Locate the cell with the specified text and output its (x, y) center coordinate. 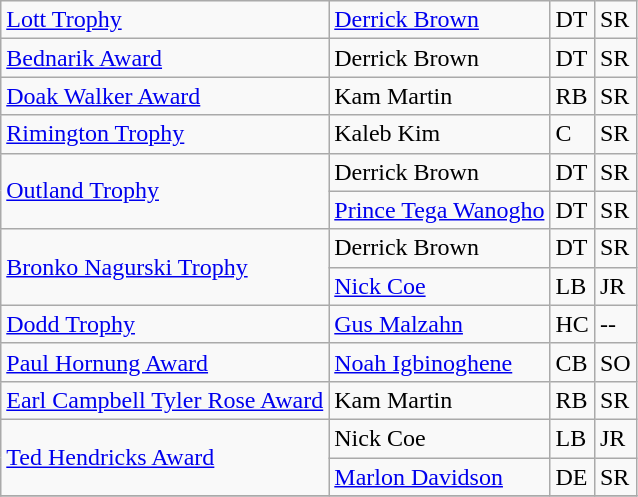
Noah Igbinoghene (440, 362)
HC (572, 324)
Doak Walker Award (165, 96)
SO (615, 362)
Paul Hornung Award (165, 362)
Rimington Trophy (165, 134)
Kaleb Kim (440, 134)
Ted Hendricks Award (165, 457)
Marlon Davidson (440, 477)
-- (615, 324)
Bednarik Award (165, 58)
CB (572, 362)
Outland Trophy (165, 191)
Earl Campbell Tyler Rose Award (165, 400)
DE (572, 477)
Dodd Trophy (165, 324)
Lott Trophy (165, 20)
Bronko Nagurski Trophy (165, 267)
Prince Tega Wanogho (440, 210)
Gus Malzahn (440, 324)
C (572, 134)
